Return the [X, Y] coordinate for the center point of the cell that contains the specified text.  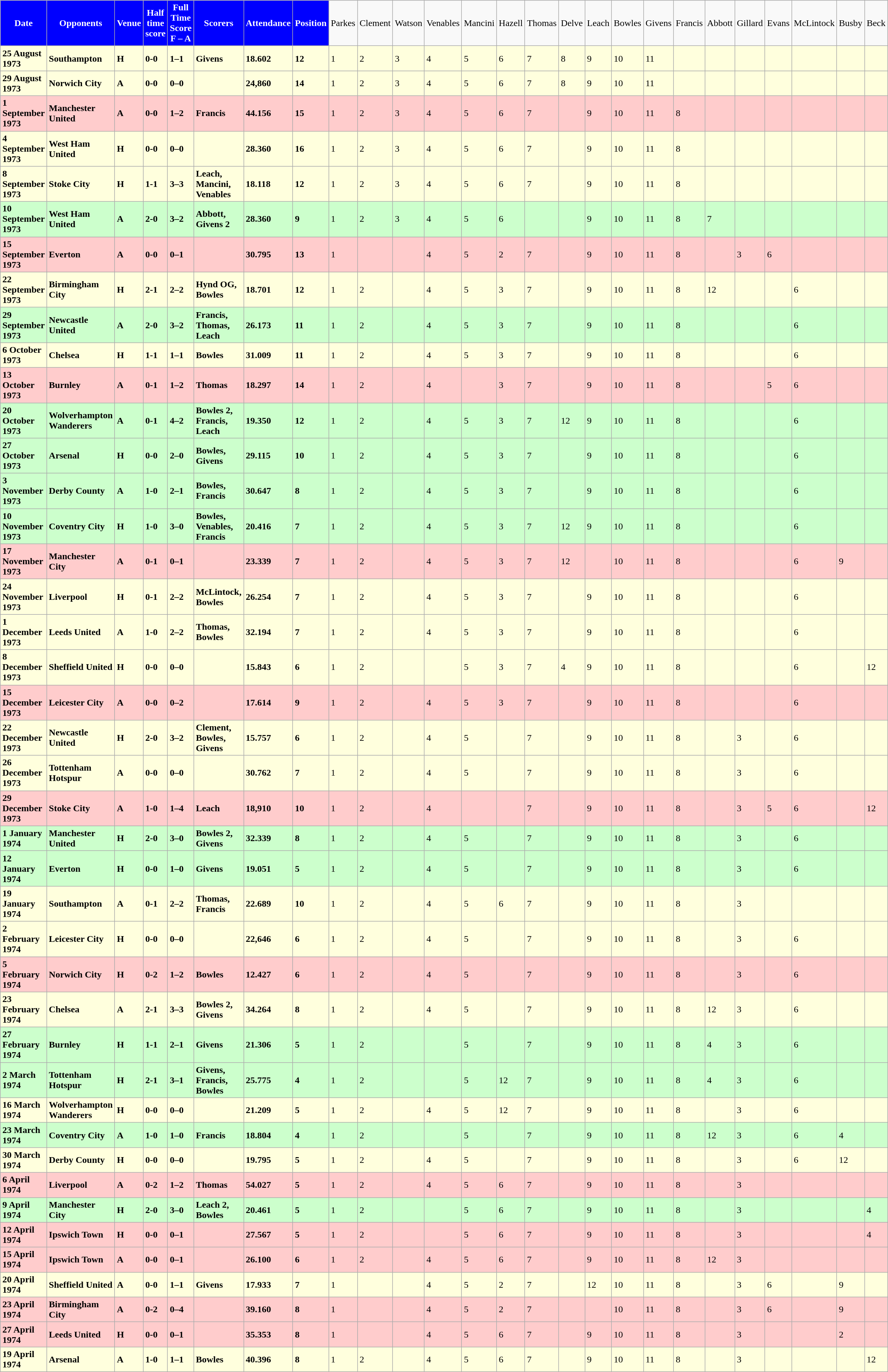
32.339 [268, 838]
26.100 [268, 1259]
10 November 1973 [24, 526]
20 April 1974 [24, 1285]
Thomas, Francis [219, 904]
20.416 [268, 526]
5 February 1974 [24, 974]
18,910 [268, 808]
Parkes [343, 23]
8 September 1973 [24, 184]
8 December 1973 [24, 667]
Bowles 2, Francis, Leach [219, 421]
19.350 [268, 421]
35.353 [268, 1334]
Gillard [750, 23]
2 March 1974 [24, 1080]
Delve [572, 23]
22 September 1973 [24, 290]
Watson [409, 23]
Francis, Thomas, Leach [219, 325]
Thomas, Bowles [219, 632]
19.795 [268, 1160]
27.567 [268, 1235]
Bowles, Venables, Francis [219, 526]
26.254 [268, 597]
Beck [876, 23]
Venue [129, 23]
20 October 1973 [24, 421]
Bowles, Francis [219, 491]
Opponents [81, 23]
17 November 1973 [24, 562]
17.933 [268, 1285]
Half time score [155, 23]
29 December 1973 [24, 808]
30.647 [268, 491]
Position [311, 23]
13 [311, 254]
24 November 1973 [24, 597]
Mancini [479, 23]
44.156 [268, 113]
Abbott [720, 23]
McLintock [814, 23]
10 September 1973 [24, 219]
19 April 1974 [24, 1359]
31.009 [268, 355]
24,860 [268, 83]
22.689 [268, 904]
23.339 [268, 562]
4 September 1973 [24, 149]
1 September 1973 [24, 113]
20.461 [268, 1210]
18.804 [268, 1135]
26.173 [268, 325]
2–0 [181, 456]
30.762 [268, 773]
Date [24, 23]
16 [311, 149]
22,646 [268, 939]
21.209 [268, 1110]
18.297 [268, 385]
26 December 1973 [24, 773]
15.757 [268, 738]
27 February 1974 [24, 1045]
Leach 2, Bowles [219, 1210]
Leach, Mancini, Venables [219, 184]
3 November 1973 [24, 491]
30.795 [268, 254]
Evans [778, 23]
39.160 [268, 1309]
Busby [850, 23]
Bowles, Givens [219, 456]
16 March 1974 [24, 1110]
29 August 1973 [24, 83]
9 April 1974 [24, 1210]
21.306 [268, 1045]
12 April 1974 [24, 1235]
29.115 [268, 456]
12 January 1974 [24, 868]
Givens, Francis, Bowles [219, 1080]
19.051 [268, 868]
6 October 1973 [24, 355]
1–4 [181, 808]
18.602 [268, 58]
Clement, Bowles, Givens [219, 738]
2 February 1974 [24, 939]
18.701 [268, 290]
Hynd OG, Bowles [219, 290]
Venables [443, 23]
15 April 1974 [24, 1259]
1 January 1974 [24, 838]
22 December 1973 [24, 738]
3–1 [181, 1080]
Abbott, Givens 2 [219, 219]
27 April 1974 [24, 1334]
Hazell [511, 23]
17.614 [268, 702]
McLintock, Bowles [219, 597]
23 March 1974 [24, 1135]
32.194 [268, 632]
15 September 1973 [24, 254]
1 December 1973 [24, 632]
13 October 1973 [24, 385]
30 March 1974 [24, 1160]
15 [311, 113]
15.843 [268, 667]
40.396 [268, 1359]
Clement [375, 23]
29 September 1973 [24, 325]
Full Time ScoreF – A [181, 23]
34.264 [268, 1010]
15 December 1973 [24, 702]
23 February 1974 [24, 1010]
0–4 [181, 1309]
0–2 [181, 702]
12.427 [268, 974]
19 January 1974 [24, 904]
Scorers [219, 23]
25 August 1973 [24, 58]
4–2 [181, 421]
25.775 [268, 1080]
54.027 [268, 1185]
Attendance [268, 23]
18.118 [268, 184]
27 October 1973 [24, 456]
23 April 1974 [24, 1309]
6 April 1974 [24, 1185]
